Identify which cell holds the provided text, then report its (x, y) central coordinate. 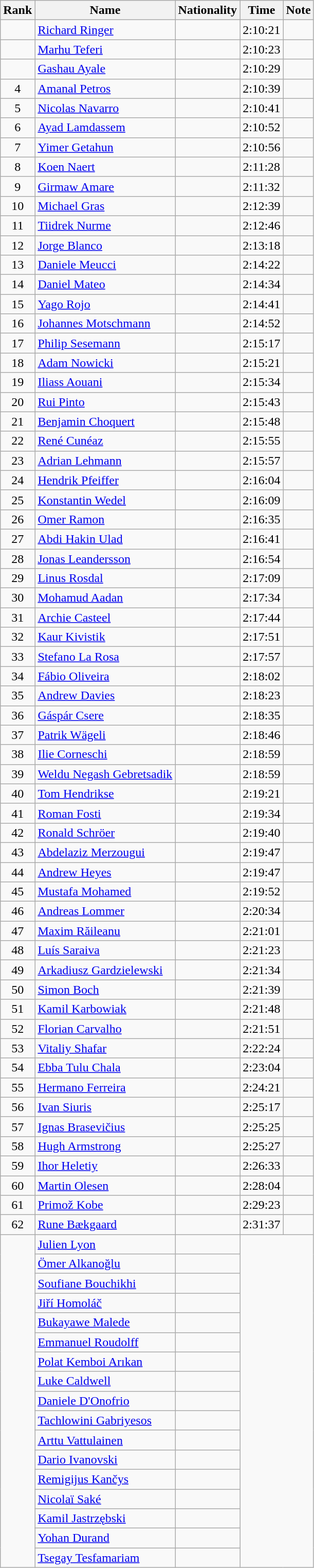
Luís Saraiva (105, 950)
21 (17, 421)
2:14:34 (262, 285)
Daniele Meucci (105, 265)
2:16:04 (262, 480)
55 (17, 1087)
61 (17, 1205)
26 (17, 519)
2:15:43 (262, 402)
Ömer Alkanoğlu (105, 1264)
Tsegay Tesfamariam (105, 1558)
50 (17, 990)
Arttu Vattulainen (105, 1440)
2:31:37 (262, 1225)
60 (17, 1185)
Ayad Lamdassem (105, 128)
Philip Sesemann (105, 343)
2:10:21 (262, 30)
28 (17, 558)
René Cunéaz (105, 441)
2:17:09 (262, 578)
23 (17, 461)
Martin Olesen (105, 1185)
2:19:52 (262, 892)
Girmaw Amare (105, 186)
Hendrik Pfeiffer (105, 480)
2:17:51 (262, 637)
11 (17, 225)
Jonas Leandersson (105, 558)
2:21:39 (262, 990)
32 (17, 637)
Daniel Mateo (105, 285)
5 (17, 108)
2:24:21 (262, 1087)
2:10:29 (262, 69)
Konstantin Wedel (105, 500)
2:11:32 (262, 186)
Remigijus Kančys (105, 1479)
Marhu Teferi (105, 49)
Bukayawe Malede (105, 1323)
2:15:34 (262, 382)
20 (17, 402)
Dario Ivanovski (105, 1459)
29 (17, 578)
2:10:39 (262, 89)
2:15:55 (262, 441)
Ihor Heletiy (105, 1166)
2:18:46 (262, 735)
9 (17, 186)
Andreas Lommer (105, 911)
47 (17, 931)
Kaur Kivistik (105, 637)
Omer Ramon (105, 519)
6 (17, 128)
Stefano La Rosa (105, 657)
25 (17, 500)
41 (17, 813)
Note (298, 10)
Daniele D'Onofrio (105, 1401)
Linus Rosdal (105, 578)
2:21:01 (262, 931)
42 (17, 833)
Luke Caldwell (105, 1381)
Mustafa Mohamed (105, 892)
Weldu Negash Gebretsadik (105, 774)
27 (17, 539)
2:16:35 (262, 519)
2:22:24 (262, 1048)
Richard Ringer (105, 30)
53 (17, 1048)
2:14:22 (262, 265)
Michael Gras (105, 206)
Jiří Homoláč (105, 1303)
31 (17, 618)
17 (17, 343)
Nicolaï Saké (105, 1499)
2:10:23 (262, 49)
Rank (17, 10)
2:12:46 (262, 225)
Nationality (208, 10)
2:25:25 (262, 1126)
2:11:28 (262, 167)
16 (17, 324)
2:21:48 (262, 1009)
2:16:41 (262, 539)
Yago Rojo (105, 304)
2:21:23 (262, 950)
2:16:54 (262, 558)
Tiidrek Nurme (105, 225)
13 (17, 265)
2:20:34 (262, 911)
33 (17, 657)
Soufiane Bouchikhi (105, 1283)
Emmanuel Roudolff (105, 1342)
39 (17, 774)
Ivan Siuris (105, 1107)
Ignas Brasevičius (105, 1126)
Rune Bækgaard (105, 1225)
Archie Casteel (105, 618)
8 (17, 167)
Iliass Aouani (105, 382)
Mohamud Aadan (105, 598)
12 (17, 245)
2:17:34 (262, 598)
2:17:44 (262, 618)
51 (17, 1009)
Rui Pinto (105, 402)
Fábio Oliveira (105, 676)
Simon Boch (105, 990)
Gashau Ayale (105, 69)
Kamil Jastrzębski (105, 1519)
Florian Carvalho (105, 1029)
2:15:17 (262, 343)
2:14:52 (262, 324)
30 (17, 598)
22 (17, 441)
37 (17, 735)
2:18:23 (262, 696)
Benjamin Choquert (105, 421)
Kamil Karbowiak (105, 1009)
58 (17, 1146)
2:14:41 (262, 304)
40 (17, 794)
Ebba Tulu Chala (105, 1068)
Ronald Schröer (105, 833)
45 (17, 892)
Vitaliy Shafar (105, 1048)
Maxim Răileanu (105, 931)
36 (17, 715)
24 (17, 480)
2:13:18 (262, 245)
57 (17, 1126)
Abdi Hakin Ulad (105, 539)
7 (17, 147)
49 (17, 970)
Roman Fosti (105, 813)
Andrew Davies (105, 696)
Andrew Heyes (105, 872)
2:19:21 (262, 794)
Jorge Blanco (105, 245)
2:15:21 (262, 363)
43 (17, 852)
2:17:57 (262, 657)
Adrian Lehmann (105, 461)
35 (17, 696)
2:15:48 (262, 421)
2:19:34 (262, 813)
Tom Hendrikse (105, 794)
14 (17, 285)
Gáspár Csere (105, 715)
Primož Kobe (105, 1205)
Johannes Motschmann (105, 324)
Adam Nowicki (105, 363)
Polat Kemboi Arıkan (105, 1362)
2:25:17 (262, 1107)
Tachlowini Gabriyesos (105, 1420)
56 (17, 1107)
Yohan Durand (105, 1538)
2:10:41 (262, 108)
44 (17, 872)
19 (17, 382)
2:10:52 (262, 128)
2:10:56 (262, 147)
54 (17, 1068)
46 (17, 911)
2:18:02 (262, 676)
2:25:27 (262, 1146)
2:19:40 (262, 833)
18 (17, 363)
Koen Naert (105, 167)
2:28:04 (262, 1185)
2:18:35 (262, 715)
38 (17, 754)
34 (17, 676)
2:15:57 (262, 461)
52 (17, 1029)
2:12:39 (262, 206)
Hugh Armstrong (105, 1146)
62 (17, 1225)
48 (17, 950)
Arkadiusz Gardzielewski (105, 970)
2:16:09 (262, 500)
2:21:34 (262, 970)
15 (17, 304)
Patrik Wägeli (105, 735)
2:21:51 (262, 1029)
Abdelaziz Merzougui (105, 852)
Time (262, 10)
2:26:33 (262, 1166)
2:29:23 (262, 1205)
Nicolas Navarro (105, 108)
10 (17, 206)
4 (17, 89)
Julien Lyon (105, 1244)
Hermano Ferreira (105, 1087)
59 (17, 1166)
Ilie Corneschi (105, 754)
Yimer Getahun (105, 147)
Amanal Petros (105, 89)
2:23:04 (262, 1068)
Name (105, 10)
